Capture the cell that displays the provided text and extract its (x, y) central coordinate. 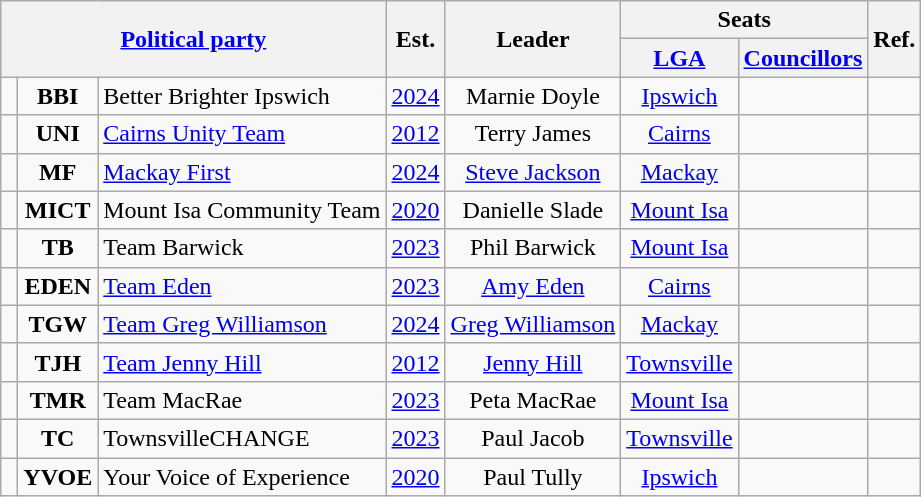
Phil Barwick (533, 248)
Political party (194, 39)
Amy Eden (533, 286)
Est. (416, 39)
Paul Jacob (533, 438)
TJH (58, 362)
Paul Tully (533, 477)
TB (58, 248)
Your Voice of Experience (242, 477)
Team MacRae (242, 400)
TownsvilleCHANGE (242, 438)
UNI (58, 134)
Councillors (803, 58)
TC (58, 438)
Seats (744, 20)
Cairns Unity Team (242, 134)
Terry James (533, 134)
Peta MacRae (533, 400)
Team Barwick (242, 248)
MF (58, 172)
Team Greg Williamson (242, 324)
Mackay First (242, 172)
BBI (58, 96)
Greg Williamson (533, 324)
Team Jenny Hill (242, 362)
Marnie Doyle (533, 96)
Leader (533, 39)
Team Eden (242, 286)
Jenny Hill (533, 362)
Danielle Slade (533, 210)
Mount Isa Community Team (242, 210)
Ref. (894, 39)
EDEN (58, 286)
MICT (58, 210)
Better Brighter Ipswich (242, 96)
LGA (680, 58)
Steve Jackson (533, 172)
YVOE (58, 477)
TGW (58, 324)
TMR (58, 400)
